Determine the [X, Y] coordinate at the center of the cell enclosing the given text.  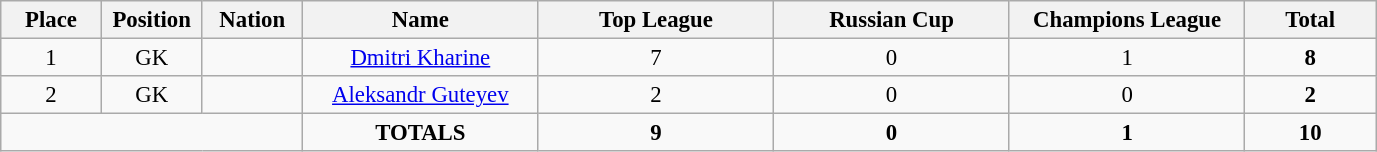
Top League [656, 20]
7 [656, 58]
9 [656, 133]
Aleksandr Guteyev [421, 95]
TOTALS [421, 133]
Dmitri Kharine [421, 58]
Nation [252, 20]
Position [152, 20]
10 [1310, 133]
Russian Cup [892, 20]
Name [421, 20]
Total [1310, 20]
Place [52, 20]
8 [1310, 58]
Champions League [1127, 20]
